Return (x, y) of the center of cell containing provided text 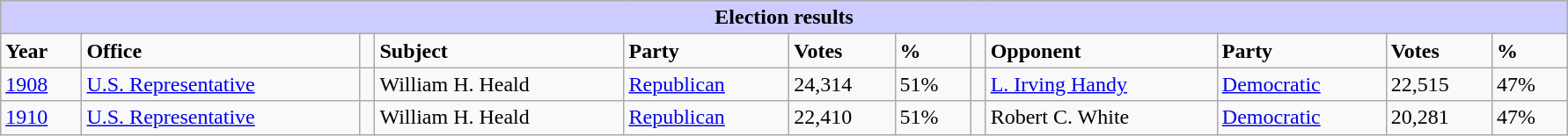
22,515 (1439, 84)
Year (41, 51)
24,314 (842, 84)
Subject (500, 51)
1910 (41, 118)
1908 (41, 84)
Robert C. White (1102, 118)
Election results (785, 18)
20,281 (1439, 118)
Opponent (1102, 51)
22,410 (842, 118)
Office (221, 51)
L. Irving Handy (1102, 84)
